Locate the cell with the specified text and output its (x, y) center coordinate. 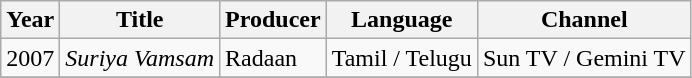
2007 (30, 58)
Suriya Vamsam (140, 58)
Producer (274, 20)
Year (30, 20)
Channel (584, 20)
Radaan (274, 58)
Language (402, 20)
Sun TV / Gemini TV (584, 58)
Title (140, 20)
Tamil / Telugu (402, 58)
